Pinpoint the cell where the given text exists, returning its (x, y) midpoint coordinate. 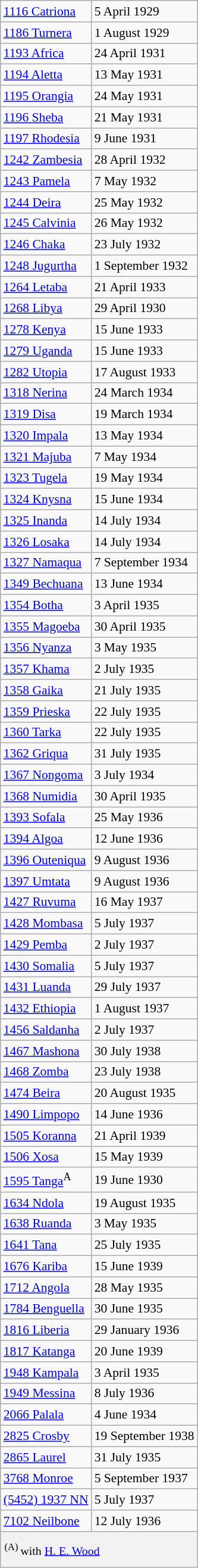
1356 Nyanza (46, 648)
13 May 1934 (144, 436)
19 August 1935 (144, 1203)
1248 Jugurtha (46, 266)
1949 Messina (46, 1394)
1474 Beira (46, 1093)
1490 Limpopo (46, 1115)
21 April 1939 (144, 1136)
1468 Zomba (46, 1072)
1323 Tugela (46, 478)
1354 Botha (46, 606)
30 June 1935 (144, 1309)
2865 Laurel (46, 1457)
1456 Saldanha (46, 1030)
1324 Knysna (46, 500)
21 April 1933 (144, 287)
1394 Algoa (46, 839)
24 March 1934 (144, 393)
1349 Bechuana (46, 584)
3 July 1934 (144, 775)
1506 Xosa (46, 1157)
1326 Losaka (46, 542)
1320 Impala (46, 436)
1245 Calvinia (46, 223)
1360 Tarka (46, 732)
1264 Letaba (46, 287)
1358 Gaika (46, 690)
1712 Angola (46, 1288)
(A) with H. E. Wood (99, 1550)
1638 Ruanda (46, 1224)
25 July 1935 (144, 1245)
15 June 1934 (144, 500)
2066 Palala (46, 1415)
1817 Katanga (46, 1351)
1432 Ethiopia (46, 1009)
30 July 1938 (144, 1051)
28 April 1932 (144, 160)
1467 Mashona (46, 1051)
1784 Benguella (46, 1309)
1362 Griqua (46, 754)
15 May 1939 (144, 1157)
1595 TangaA (46, 1180)
4 June 1934 (144, 1415)
1319 Disa (46, 414)
1196 Sheba (46, 117)
12 June 1936 (144, 839)
1634 Ndola (46, 1203)
24 April 1931 (144, 54)
7102 Neilbone (46, 1521)
1116 Catriona (46, 11)
1427 Ruvuma (46, 902)
19 March 1934 (144, 414)
1393 Sofala (46, 818)
2825 Crosby (46, 1436)
20 June 1939 (144, 1351)
3768 Monroe (46, 1479)
2 July 1935 (144, 669)
28 May 1935 (144, 1288)
29 April 1930 (144, 308)
17 August 1933 (144, 372)
1367 Nongoma (46, 775)
5 September 1937 (144, 1479)
1357 Khama (46, 669)
1431 Luanda (46, 987)
15 June 1939 (144, 1267)
24 May 1931 (144, 96)
1242 Zambesia (46, 160)
21 May 1931 (144, 117)
1278 Kenya (46, 330)
1243 Pamela (46, 181)
13 May 1931 (144, 75)
1194 Aletta (46, 75)
26 May 1932 (144, 223)
1318 Nerina (46, 393)
1 August 1937 (144, 1009)
1279 Uganda (46, 351)
1193 Africa (46, 54)
7 September 1934 (144, 563)
1948 Kampala (46, 1373)
1396 Outeniqua (46, 860)
1325 Inanda (46, 520)
29 January 1936 (144, 1330)
1428 Mombasa (46, 924)
14 June 1936 (144, 1115)
1359 Prieska (46, 712)
21 July 1935 (144, 690)
1505 Koranna (46, 1136)
1355 Magoeba (46, 626)
1429 Pemba (46, 945)
9 June 1931 (144, 139)
1186 Turnera (46, 33)
12 July 1936 (144, 1521)
1676 Kariba (46, 1267)
(5452) 1937 NN (46, 1500)
19 May 1934 (144, 478)
1327 Namaqua (46, 563)
5 April 1929 (144, 11)
1397 Umtata (46, 881)
1430 Somalia (46, 966)
13 June 1934 (144, 584)
29 July 1937 (144, 987)
23 July 1938 (144, 1072)
25 May 1936 (144, 818)
1282 Utopia (46, 372)
16 May 1937 (144, 902)
8 July 1936 (144, 1394)
7 May 1932 (144, 181)
1368 Numidia (46, 796)
1246 Chaka (46, 245)
25 May 1932 (144, 202)
1197 Rhodesia (46, 139)
19 June 1930 (144, 1180)
20 August 1935 (144, 1093)
1 September 1932 (144, 266)
1195 Orangia (46, 96)
1268 Libya (46, 308)
1 August 1929 (144, 33)
1816 Liberia (46, 1330)
1641 Tana (46, 1245)
1321 Majuba (46, 457)
7 May 1934 (144, 457)
19 September 1938 (144, 1436)
23 July 1932 (144, 245)
1244 Deira (46, 202)
